Pinpoint the cell where the given text exists, returning its (X, Y) midpoint coordinate. 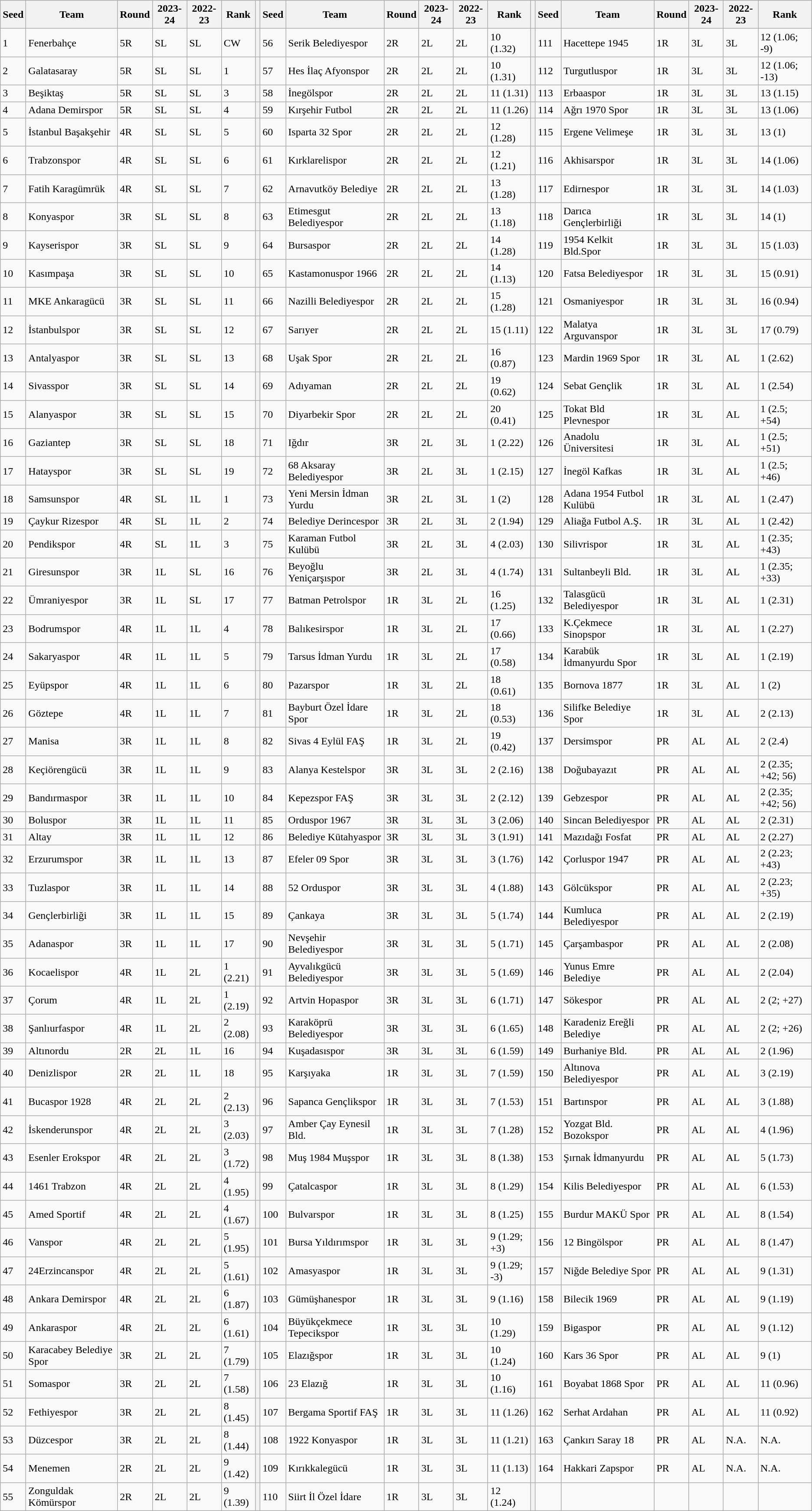
115 (548, 132)
30 (13, 820)
32 (13, 859)
2 (2.23; +43) (785, 859)
2 (1.94) (509, 521)
Edirnespor (607, 188)
13 (1.18) (509, 217)
İstanbulspor (72, 330)
Boluspor (72, 820)
125 (548, 415)
142 (548, 859)
Fethiyespor (72, 1412)
67 (273, 330)
5 (1.74) (509, 915)
8 (1.44) (238, 1440)
6 (1.53) (785, 1186)
Iğdır (335, 442)
6 (1.87) (238, 1299)
89 (273, 915)
1 (2.35; +43) (785, 544)
133 (548, 628)
61 (273, 161)
2 (2.16) (509, 770)
152 (548, 1130)
9 (1.42) (238, 1468)
Belediye Kütahyaspor (335, 837)
2 (2.12) (509, 798)
13 (1.28) (509, 188)
Beşiktaş (72, 93)
109 (273, 1468)
52 (13, 1412)
Şanlıurfaspor (72, 1028)
Nevşehir Belediyespor (335, 944)
13 (1) (785, 132)
103 (273, 1299)
4 (1.95) (238, 1186)
76 (273, 572)
70 (273, 415)
9 (1) (785, 1355)
60 (273, 132)
3 (2.03) (238, 1130)
Konyaspor (72, 217)
63 (273, 217)
Kayserispor (72, 245)
Zonguldak Kömürspor (72, 1497)
3 (1.76) (509, 859)
56 (273, 43)
Bornova 1877 (607, 685)
82 (273, 741)
148 (548, 1028)
İstanbul Başakşehir (72, 132)
5 (1.61) (238, 1271)
136 (548, 713)
8 (1.29) (509, 1186)
36 (13, 972)
116 (548, 161)
130 (548, 544)
9 (1.31) (785, 1271)
Sincan Belediyespor (607, 820)
Şırnak İdmanyurdu (607, 1157)
1 (2.35; +33) (785, 572)
37 (13, 1000)
Kasımpaşa (72, 273)
1 (2.5; +46) (785, 471)
2 (2.04) (785, 972)
4 (2.03) (509, 544)
2 (2.4) (785, 741)
Somaspor (72, 1384)
12 (1.24) (509, 1497)
150 (548, 1073)
59 (273, 110)
Adana Demirspor (72, 110)
71 (273, 442)
1 (2.31) (785, 600)
21 (13, 572)
149 (548, 1051)
107 (273, 1412)
Karaköprü Belediyespor (335, 1028)
10 (1.32) (509, 43)
123 (548, 358)
Karadeniz Ereğli Belediye (607, 1028)
29 (13, 798)
Trabzonspor (72, 161)
81 (273, 713)
9 (1.16) (509, 1299)
38 (13, 1028)
145 (548, 944)
5 (1.71) (509, 944)
12 (1.21) (509, 161)
Bursaspor (335, 245)
134 (548, 657)
64 (273, 245)
11 (1.31) (509, 93)
120 (548, 273)
1922 Konyaspor (335, 1440)
Ümraniyespor (72, 600)
12 (1.06; -13) (785, 71)
163 (548, 1440)
117 (548, 188)
7 (1.59) (509, 1073)
65 (273, 273)
Erzurumspor (72, 859)
1 (2.5; +54) (785, 415)
128 (548, 499)
Eyüpspor (72, 685)
140 (548, 820)
Kuşadasıspor (335, 1051)
15 (1.03) (785, 245)
10 (1.24) (509, 1355)
Sivasspor (72, 386)
Ankara Demirspor (72, 1299)
Uşak Spor (335, 358)
100 (273, 1215)
Darıca Gençlerbirliği (607, 217)
9 (1.29; +3) (509, 1242)
35 (13, 944)
93 (273, 1028)
İskenderunspor (72, 1130)
1 (2.42) (785, 521)
54 (13, 1468)
Bilecik 1969 (607, 1299)
83 (273, 770)
18 (0.53) (509, 713)
13 (1.15) (785, 93)
4 (1.96) (785, 1130)
1 (2.22) (509, 442)
141 (548, 837)
18 (0.61) (509, 685)
Hes İlaç Afyonspor (335, 71)
2 (2; +27) (785, 1000)
8 (1.45) (238, 1412)
Karaman Futbol Kulübü (335, 544)
12 (1.06; -9) (785, 43)
Sivas 4 Eylül FAŞ (335, 741)
Bulvarspor (335, 1215)
6 (1.61) (238, 1327)
K.Çekmece Sinopspor (607, 628)
Yunus Emre Belediye (607, 972)
11 (0.96) (785, 1384)
Galatasaray (72, 71)
105 (273, 1355)
Kepezspor FAŞ (335, 798)
Burdur MAKÜ Spor (607, 1215)
24Erzincanspor (72, 1271)
78 (273, 628)
Elazığspor (335, 1355)
118 (548, 217)
Göztepe (72, 713)
Beyoğlu Yeniçarşıspor (335, 572)
16 (1.25) (509, 600)
Karacabey Belediye Spor (72, 1355)
2 (2.27) (785, 837)
5 (1.69) (509, 972)
66 (273, 301)
Gümüşhanespor (335, 1299)
98 (273, 1157)
Pendikspor (72, 544)
Çarşambaspor (607, 944)
Bucaspor 1928 (72, 1101)
34 (13, 915)
147 (548, 1000)
Anadolu Üniversitesi (607, 442)
9 (1.29; -3) (509, 1271)
Düzcespor (72, 1440)
1 (2.21) (238, 972)
43 (13, 1157)
Osmaniyespor (607, 301)
129 (548, 521)
6 (1.65) (509, 1028)
Erbaaspor (607, 93)
122 (548, 330)
Niğde Belediye Spor (607, 1271)
7 (1.28) (509, 1130)
Artvin Hopaspor (335, 1000)
Amasyaspor (335, 1271)
47 (13, 1271)
97 (273, 1130)
1 (2.27) (785, 628)
99 (273, 1186)
27 (13, 741)
10 (1.31) (509, 71)
Yozgat Bld. Bozokspor (607, 1130)
Efeler 09 Spor (335, 859)
Hatayspor (72, 471)
58 (273, 93)
8 (1.38) (509, 1157)
7 (1.79) (238, 1355)
Aliağa Futbol A.Ş. (607, 521)
15 (0.91) (785, 273)
Denizlispor (72, 1073)
Alanya Kestelspor (335, 770)
Gaziantep (72, 442)
6 (1.59) (509, 1051)
Kastamonuspor 1966 (335, 273)
13 (1.06) (785, 110)
104 (273, 1327)
74 (273, 521)
48 (13, 1299)
Fenerbahçe (72, 43)
25 (13, 685)
Akhisarspor (607, 161)
3 (1.88) (785, 1101)
Antalyaspor (72, 358)
Doğubayazıt (607, 770)
Fatsa Belediyespor (607, 273)
2 (1.96) (785, 1051)
23 (13, 628)
79 (273, 657)
158 (548, 1299)
Tuzlaspor (72, 888)
19 (0.62) (509, 386)
Tarsus İdman Yurdu (335, 657)
Orduspor 1967 (335, 820)
Gölcükspor (607, 888)
Adana 1954 Futbol Kulübü (607, 499)
1954 Kelkit Bld.Spor (607, 245)
Amber Çay Eynesil Bld. (335, 1130)
Kırşehir Futbol (335, 110)
16 (0.87) (509, 358)
17 (0.66) (509, 628)
Çatalcaspor (335, 1186)
Fatih Karagümrük (72, 188)
Manisa (72, 741)
8 (1.47) (785, 1242)
151 (548, 1101)
Silivrispor (607, 544)
Karşıyaka (335, 1073)
Sakaryaspor (72, 657)
Kırklarelispor (335, 161)
111 (548, 43)
3 (2.19) (785, 1073)
101 (273, 1242)
94 (273, 1051)
10 (1.16) (509, 1384)
1 (2.15) (509, 471)
90 (273, 944)
Çorum (72, 1000)
52 Orduspor (335, 888)
72 (273, 471)
1 (2.54) (785, 386)
Sultanbeyli Bld. (607, 572)
Kumluca Belediyespor (607, 915)
2 (2.19) (785, 915)
62 (273, 188)
146 (548, 972)
157 (548, 1271)
39 (13, 1051)
Talasgücü Belediyespor (607, 600)
Bodrumspor (72, 628)
15 (1.28) (509, 301)
161 (548, 1384)
7 (1.53) (509, 1101)
Altınova Belediyespor (607, 1073)
110 (273, 1497)
Adıyaman (335, 386)
Kilis Belediyespor (607, 1186)
17 (0.79) (785, 330)
85 (273, 820)
14 (1) (785, 217)
İnegöl Kafkas (607, 471)
106 (273, 1384)
Sökespor (607, 1000)
75 (273, 544)
96 (273, 1101)
144 (548, 915)
155 (548, 1215)
131 (548, 572)
Kocaelispor (72, 972)
112 (548, 71)
113 (548, 93)
162 (548, 1412)
127 (548, 471)
46 (13, 1242)
Menemen (72, 1468)
Alanyaspor (72, 415)
Keçiörengücü (72, 770)
Sebat Gençlik (607, 386)
14 (1.28) (509, 245)
11 (1.13) (509, 1468)
Yeni Mersin İdman Yurdu (335, 499)
20 (0.41) (509, 415)
MKE Ankaragücü (72, 301)
Gebzespor (607, 798)
73 (273, 499)
Hakkari Zapspor (607, 1468)
Sapanca Gençlikspor (335, 1101)
Esenler Erokspor (72, 1157)
Ankaraspor (72, 1327)
Dersimspor (607, 741)
4 (1.88) (509, 888)
68 Aksaray Belediyespor (335, 471)
Diyarbekir Spor (335, 415)
12 (1.28) (509, 132)
2 (2.31) (785, 820)
Burhaniye Bld. (607, 1051)
Serhat Ardahan (607, 1412)
11 (0.92) (785, 1412)
Altay (72, 837)
9 (1.12) (785, 1327)
Bigaspor (607, 1327)
4 (1.67) (238, 1215)
51 (13, 1384)
Samsunspor (72, 499)
Çankaya (335, 915)
45 (13, 1215)
132 (548, 600)
2 (2.23; +35) (785, 888)
Sarıyer (335, 330)
1 (2.5; +51) (785, 442)
102 (273, 1271)
164 (548, 1468)
84 (273, 798)
Bursa Yıldırımspor (335, 1242)
2 (2; +26) (785, 1028)
138 (548, 770)
92 (273, 1000)
69 (273, 386)
3 (2.06) (509, 820)
26 (13, 713)
88 (273, 888)
Arnavutköy Belediye (335, 188)
Siirt İl Özel İdare (335, 1497)
14 (1.13) (509, 273)
42 (13, 1130)
Kars 36 Spor (607, 1355)
Ağrı 1970 Spor (607, 110)
Nazilli Belediyespor (335, 301)
1 (2.47) (785, 499)
Bergama Sportif FAŞ (335, 1412)
Bandırmaspor (72, 798)
23 Elazığ (335, 1384)
57 (273, 71)
95 (273, 1073)
Muş 1984 Muşspor (335, 1157)
53 (13, 1440)
22 (13, 600)
119 (548, 245)
Bartınspor (607, 1101)
159 (548, 1327)
9 (1.19) (785, 1299)
14 (1.06) (785, 161)
77 (273, 600)
28 (13, 770)
7 (1.58) (238, 1384)
Isparta 32 Spor (335, 132)
153 (548, 1157)
1461 Trabzon (72, 1186)
87 (273, 859)
3 (1.72) (238, 1157)
Karabük İdmanyurdu Spor (607, 657)
49 (13, 1327)
68 (273, 358)
5 (1.73) (785, 1157)
Amed Sportif (72, 1215)
Ayvalıkgücü Belediyespor (335, 972)
40 (13, 1073)
20 (13, 544)
19 (0.42) (509, 741)
Gençlerbirliği (72, 915)
143 (548, 888)
Mardin 1969 Spor (607, 358)
Kırıkkalegücü (335, 1468)
CW (238, 43)
55 (13, 1497)
Adanaspor (72, 944)
Çaykur Rizespor (72, 521)
Çorluspor 1947 (607, 859)
17 (0.58) (509, 657)
126 (548, 442)
33 (13, 888)
Bayburt Özel İdare Spor (335, 713)
9 (1.39) (238, 1497)
Büyükçekmece Tepecikspor (335, 1327)
50 (13, 1355)
Giresunspor (72, 572)
Pazarspor (335, 685)
15 (1.11) (509, 330)
Belediye Derincespor (335, 521)
6 (1.71) (509, 1000)
14 (1.03) (785, 188)
Malatya Arguvanspor (607, 330)
160 (548, 1355)
Turgutluspor (607, 71)
Serik Belediyespor (335, 43)
114 (548, 110)
Çankırı Saray 18 (607, 1440)
8 (1.54) (785, 1215)
Batman Petrolspor (335, 600)
139 (548, 798)
31 (13, 837)
Boyabat 1868 Spor (607, 1384)
108 (273, 1440)
Silifke Belediye Spor (607, 713)
11 (1.21) (509, 1440)
91 (273, 972)
Etimesgut Belediyespor (335, 217)
İnegölspor (335, 93)
80 (273, 685)
Altınordu (72, 1051)
44 (13, 1186)
86 (273, 837)
Vanspor (72, 1242)
5 (1.95) (238, 1242)
Tokat Bld Plevnespor (607, 415)
Ergene Velimeşe (607, 132)
Balıkesirspor (335, 628)
Mazıdağı Fosfat (607, 837)
10 (1.29) (509, 1327)
124 (548, 386)
41 (13, 1101)
156 (548, 1242)
135 (548, 685)
8 (1.25) (509, 1215)
4 (1.74) (509, 572)
12 Bingölspor (607, 1242)
3 (1.91) (509, 837)
1 (2.62) (785, 358)
154 (548, 1186)
16 (0.94) (785, 301)
Hacettepe 1945 (607, 43)
137 (548, 741)
24 (13, 657)
121 (548, 301)
